Find where the given text appears and provide that cell's center as [x, y] coordinate. 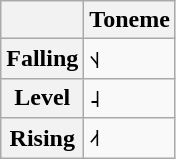
Falling [42, 59]
˨ [130, 98]
˨˦ [130, 138]
Toneme [130, 20]
Level [42, 98]
Rising [42, 138]
˦˨ [130, 59]
